Pinpoint the cell where the given text exists, returning its (x, y) midpoint coordinate. 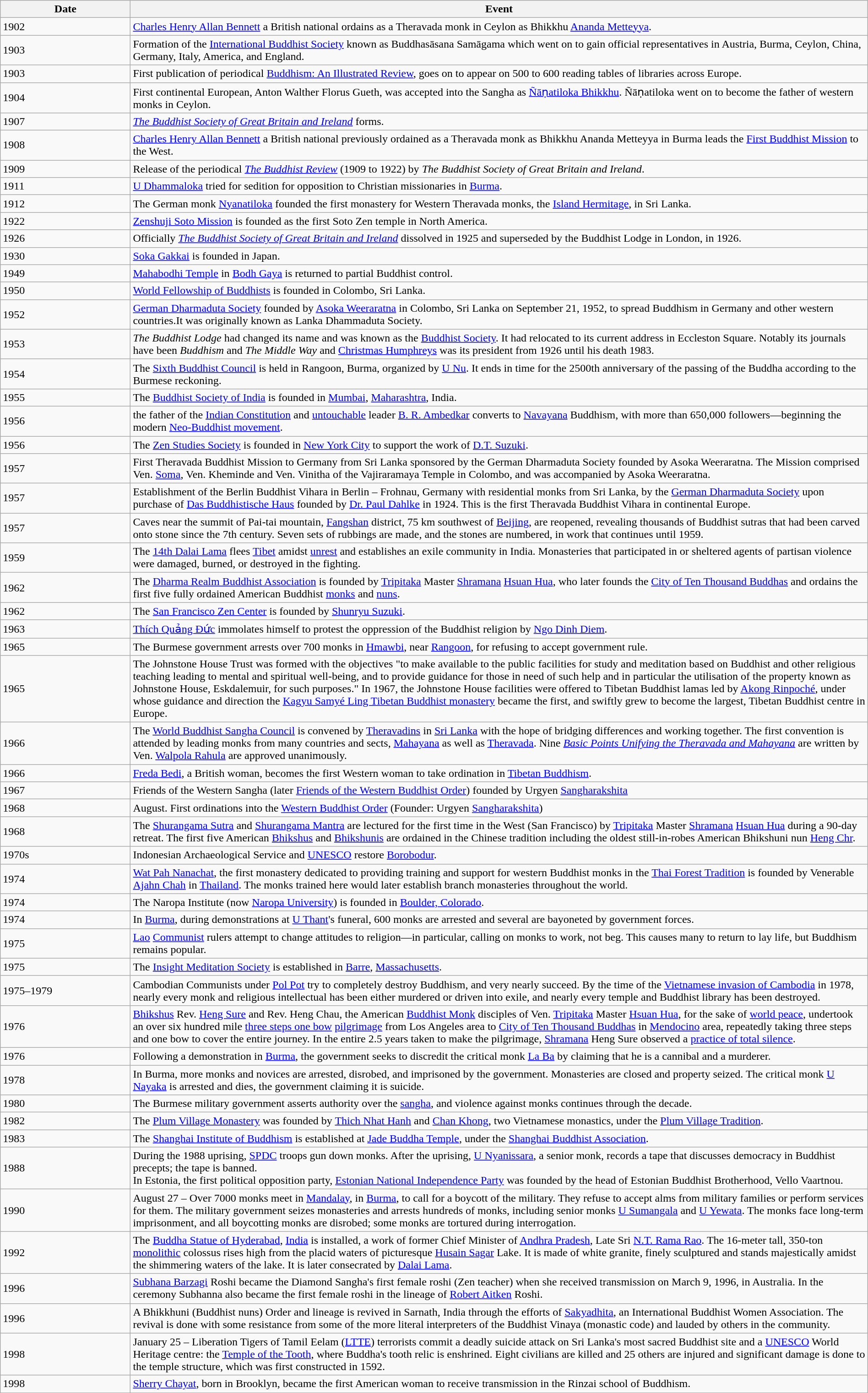
1930 (65, 256)
1975–1979 (65, 991)
1970s (65, 855)
The Buddhist Society of India is founded in Mumbai, Maharashtra, India. (499, 397)
World Fellowship of Buddhists is founded in Colombo, Sri Lanka. (499, 291)
Friends of the Western Sangha (later Friends of the Western Buddhist Order) founded by Urgyen Sangharakshita (499, 791)
1907 (65, 122)
U Dhammaloka tried for sedition for opposition to Christian missionaries in Burma. (499, 186)
1982 (65, 1121)
1949 (65, 273)
1909 (65, 169)
1978 (65, 1079)
1980 (65, 1104)
1954 (65, 374)
Date (65, 9)
Following a demonstration in Burma, the government seeks to discredit the critical monk La Ba by claiming that he is a cannibal and a murderer. (499, 1056)
The Shanghai Institute of Buddhism is established at Jade Buddha Temple, under the Shanghai Buddhist Association. (499, 1138)
Indonesian Archaeological Service and UNESCO restore Borobodur. (499, 855)
1959 (65, 558)
In Burma, during demonstrations at U Thant's funeral, 600 monks are arrested and several are bayoneted by government forces. (499, 920)
1912 (65, 204)
1902 (65, 27)
Event (499, 9)
The Buddhist Society of Great Britain and Ireland forms. (499, 122)
The Burmese military government asserts authority over the sangha, and violence against monks continues through the decade. (499, 1104)
1988 (65, 1168)
1963 (65, 629)
1926 (65, 238)
The Zen Studies Society is founded in New York City to support the work of D.T. Suzuki. (499, 444)
Sherry Chayat, born in Brooklyn, became the first American woman to receive transmission in the Rinzai school of Buddhism. (499, 1384)
1908 (65, 146)
1922 (65, 221)
Officially The Buddhist Society of Great Britain and Ireland dissolved in 1925 and superseded by the Buddhist Lodge in London, in 1926. (499, 238)
The Burmese government arrests over 700 monks in Hmawbi, near Rangoon, for refusing to accept government rule. (499, 647)
The German monk Nyanatiloka founded the first monastery for Western Theravada monks, the Island Hermitage, in Sri Lanka. (499, 204)
Thích Quảng Đức immolates himself to protest the oppression of the Buddhist religion by Ngo Dinh Diem. (499, 629)
1955 (65, 397)
The Insight Meditation Society is established in Barre, Massachusetts. (499, 967)
Release of the periodical The Buddhist Review (1909 to 1922) by The Buddhist Society of Great Britain and Ireland. (499, 169)
August. First ordinations into the Western Buddhist Order (Founder: Urgyen Sangharakshita) (499, 808)
Soka Gakkai is founded in Japan. (499, 256)
Freda Bedi, a British woman, becomes the first Western woman to take ordination in Tibetan Buddhism. (499, 773)
1952 (65, 314)
The Naropa Institute (now Naropa University) is founded in Boulder, Colorado. (499, 902)
1983 (65, 1138)
1967 (65, 791)
Zenshuji Soto Mission is founded as the first Soto Zen temple in North America. (499, 221)
The San Francisco Zen Center is founded by Shunryu Suzuki. (499, 611)
1950 (65, 291)
Mahabodhi Temple in Bodh Gaya is returned to partial Buddhist control. (499, 273)
1990 (65, 1210)
Charles Henry Allan Bennett a British national ordains as a Theravada monk in Ceylon as Bhikkhu Ananda Metteyya. (499, 27)
First publication of periodical Buddhism: An Illustrated Review, goes on to appear on 500 to 600 reading tables of libraries across Europe. (499, 74)
1904 (65, 98)
1992 (65, 1252)
1953 (65, 344)
1911 (65, 186)
The Plum Village Monastery was founded by Thich Nhat Hanh and Chan Khong, two Vietnamese monastics, under the Plum Village Tradition. (499, 1121)
